Identify which cell holds the provided text, then report its [x, y] central coordinate. 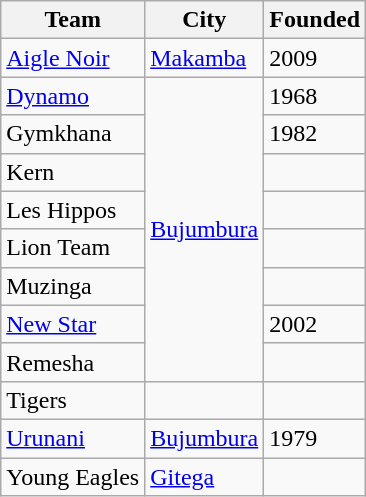
City [204, 20]
Urunani [73, 438]
1968 [315, 96]
Lion Team [73, 248]
Makamba [204, 58]
2009 [315, 58]
2002 [315, 324]
Dynamo [73, 96]
Founded [315, 20]
Young Eagles [73, 477]
Kern [73, 172]
New Star [73, 324]
1979 [315, 438]
Gymkhana [73, 134]
Les Hippos [73, 210]
1982 [315, 134]
Team [73, 20]
Tigers [73, 400]
Gitega [204, 477]
Aigle Noir [73, 58]
Remesha [73, 362]
Muzinga [73, 286]
